Provide the (X, Y) coordinate of the cell's center where the given text is located.  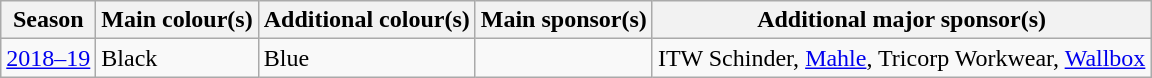
ITW Schinder, Mahle, Tricorp Workwear, Wallbox (902, 58)
2018–19 (48, 58)
Season (48, 20)
Blue (366, 58)
Main colour(s) (177, 20)
Main sponsor(s) (564, 20)
Additional major sponsor(s) (902, 20)
Black (177, 58)
Additional colour(s) (366, 20)
